Identify which cell holds the provided text, then report its [X, Y] central coordinate. 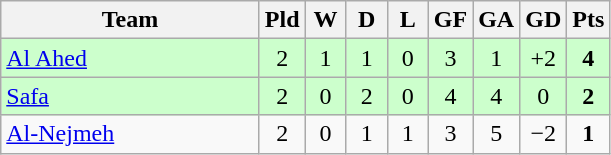
Safa [130, 96]
Team [130, 20]
GA [496, 20]
Pld [282, 20]
5 [496, 134]
W [326, 20]
D [366, 20]
Pts [588, 20]
−2 [544, 134]
Al Ahed [130, 58]
L [408, 20]
GF [450, 20]
GD [544, 20]
Al-Nejmeh [130, 134]
+2 [544, 58]
